Search for the cell housing the specified text and yield its (X, Y) center coordinate. 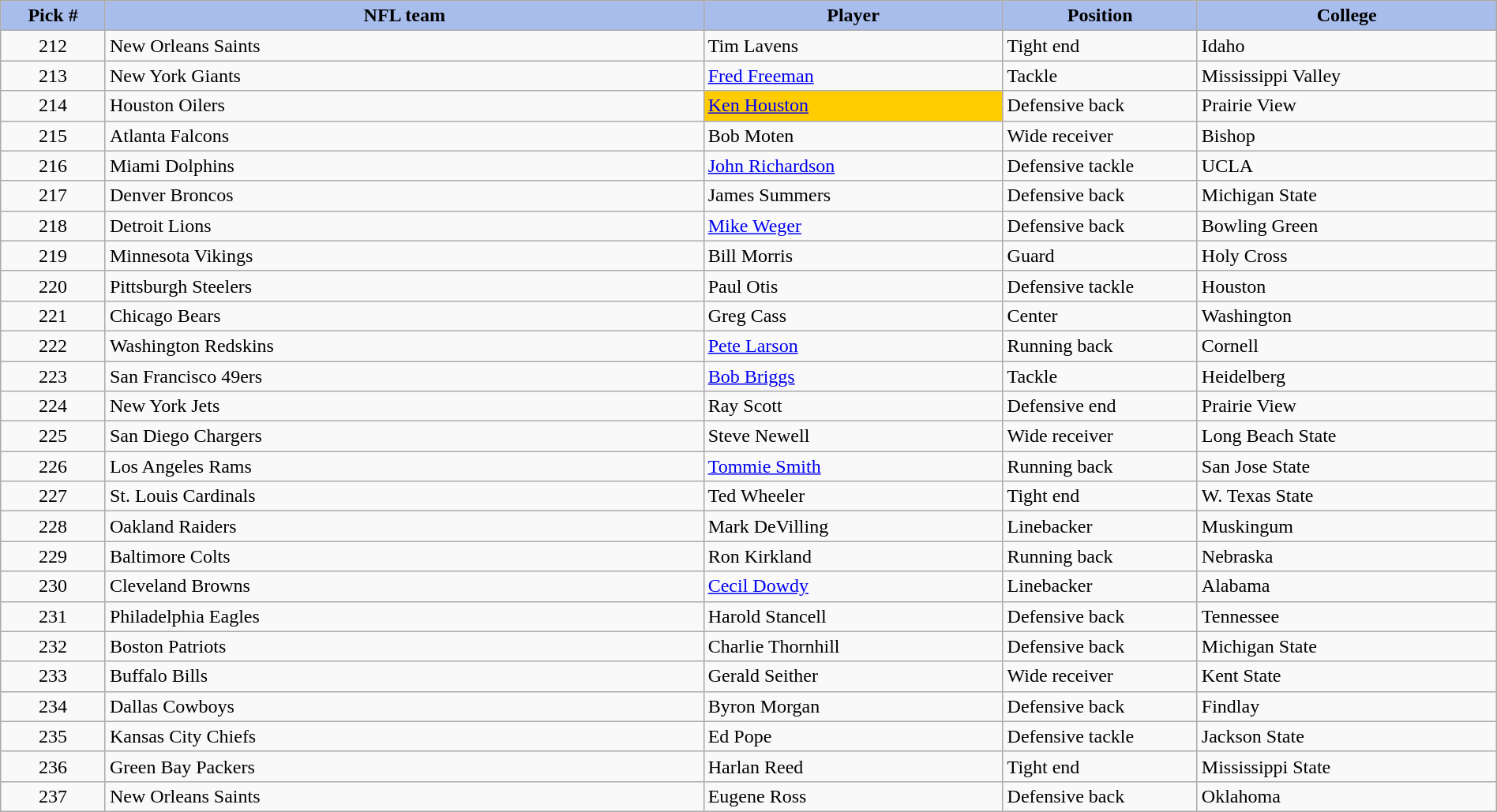
Tommie Smith (853, 466)
214 (54, 106)
Tennessee (1347, 616)
212 (54, 46)
218 (54, 226)
Mike Weger (853, 226)
Houston (1347, 286)
215 (54, 136)
221 (54, 316)
Greg Cass (853, 316)
228 (54, 526)
Ken Houston (853, 106)
Alabama (1347, 586)
Ron Kirkland (853, 556)
Green Bay Packers (404, 766)
Mississippi Valley (1347, 76)
Cleveland Browns (404, 586)
Charlie Thornhill (853, 646)
Kent State (1347, 676)
Pete Larson (853, 346)
New York Jets (404, 406)
Ted Wheeler (853, 496)
219 (54, 256)
Baltimore Colts (404, 556)
Bill Morris (853, 256)
Heidelberg (1347, 376)
NFL team (404, 16)
Pittsburgh Steelers (404, 286)
220 (54, 286)
237 (54, 796)
Player (853, 16)
235 (54, 736)
Dallas Cowboys (404, 706)
216 (54, 166)
231 (54, 616)
Tim Lavens (853, 46)
New York Giants (404, 76)
Boston Patriots (404, 646)
Washington (1347, 316)
Bob Briggs (853, 376)
233 (54, 676)
Center (1100, 316)
Long Beach State (1347, 436)
223 (54, 376)
Findlay (1347, 706)
Paul Otis (853, 286)
Guard (1100, 256)
San Jose State (1347, 466)
Buffalo Bills (404, 676)
225 (54, 436)
Oklahoma (1347, 796)
Cornell (1347, 346)
Idaho (1347, 46)
Harold Stancell (853, 616)
Atlanta Falcons (404, 136)
Jackson State (1347, 736)
227 (54, 496)
226 (54, 466)
Philadelphia Eagles (404, 616)
Los Angeles Rams (404, 466)
Nebraska (1347, 556)
Position (1100, 16)
Bishop (1347, 136)
Oakland Raiders (404, 526)
Mississippi State (1347, 766)
James Summers (853, 196)
217 (54, 196)
Ray Scott (853, 406)
Kansas City Chiefs (404, 736)
Detroit Lions (404, 226)
Steve Newell (853, 436)
Mark DeVilling (853, 526)
UCLA (1347, 166)
Cecil Dowdy (853, 586)
Bowling Green (1347, 226)
San Francisco 49ers (404, 376)
Minnesota Vikings (404, 256)
W. Texas State (1347, 496)
Pick # (54, 16)
Fred Freeman (853, 76)
Muskingum (1347, 526)
Houston Oilers (404, 106)
232 (54, 646)
229 (54, 556)
Holy Cross (1347, 256)
230 (54, 586)
234 (54, 706)
Harlan Reed (853, 766)
Byron Morgan (853, 706)
Miami Dolphins (404, 166)
St. Louis Cardinals (404, 496)
San Diego Chargers (404, 436)
Gerald Seither (853, 676)
Chicago Bears (404, 316)
John Richardson (853, 166)
Eugene Ross (853, 796)
Ed Pope (853, 736)
222 (54, 346)
Washington Redskins (404, 346)
Defensive end (1100, 406)
College (1347, 16)
236 (54, 766)
213 (54, 76)
Denver Broncos (404, 196)
Bob Moten (853, 136)
224 (54, 406)
